Capture the cell that displays the provided text and extract its (X, Y) central coordinate. 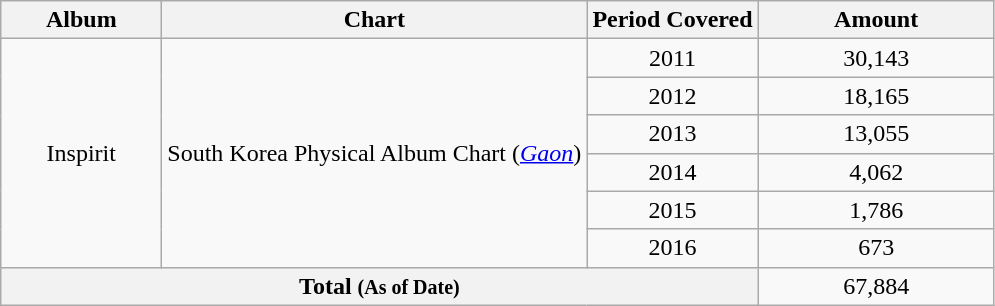
30,143 (876, 58)
673 (876, 248)
2012 (672, 96)
Inspirit (82, 153)
2011 (672, 58)
Total (As of Date) (380, 286)
2014 (672, 172)
67,884 (876, 286)
South Korea Physical Album Chart (Gaon) (374, 153)
18,165 (876, 96)
13,055 (876, 134)
Period Covered (672, 20)
Album (82, 20)
2016 (672, 248)
Amount (876, 20)
Chart (374, 20)
2013 (672, 134)
2015 (672, 210)
1,786 (876, 210)
4,062 (876, 172)
